Determine the (X, Y) coordinate at the center of the cell enclosing the given text.  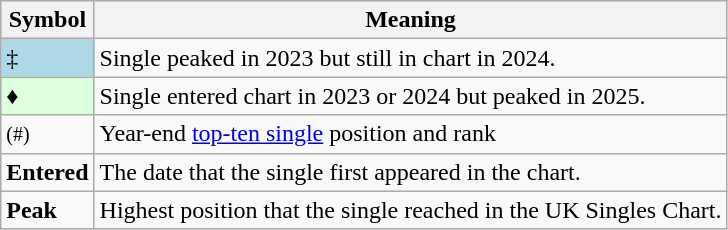
The date that the single first appeared in the chart. (410, 172)
Symbol (48, 20)
♦ (48, 96)
Highest position that the single reached in the UK Singles Chart. (410, 210)
(#) (48, 134)
Meaning (410, 20)
Single peaked in 2023 but still in chart in 2024. (410, 58)
‡ (48, 58)
Single entered chart in 2023 or 2024 but peaked in 2025. (410, 96)
Peak (48, 210)
Year-end top-ten single position and rank (410, 134)
Entered (48, 172)
